Return [X, Y] of the center of cell containing provided text 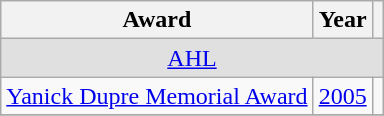
AHL [192, 58]
Year [342, 20]
Yanick Dupre Memorial Award [157, 96]
2005 [342, 96]
Award [157, 20]
